From the cell containing the given text, extract its center point as (x, y) coordinate. 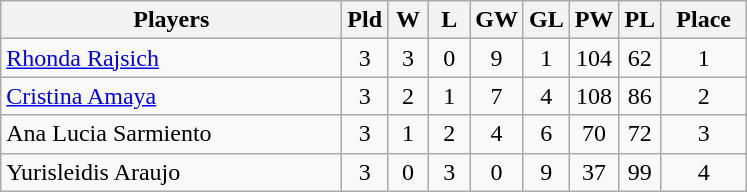
Players (172, 20)
62 (640, 58)
Pld (365, 20)
7 (497, 96)
104 (594, 58)
70 (594, 134)
PL (640, 20)
GL (546, 20)
Ana Lucia Sarmiento (172, 134)
W (408, 20)
L (450, 20)
Rhonda Rajsich (172, 58)
37 (594, 172)
108 (594, 96)
Cristina Amaya (172, 96)
Place (704, 20)
99 (640, 172)
6 (546, 134)
72 (640, 134)
86 (640, 96)
GW (497, 20)
PW (594, 20)
Yurisleidis Araujo (172, 172)
